Return the (x, y) coordinate for the center point of the cell that contains the specified text.  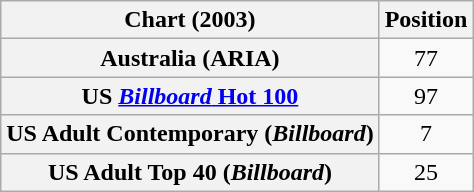
97 (426, 96)
US Billboard Hot 100 (190, 96)
25 (426, 172)
US Adult Top 40 (Billboard) (190, 172)
Chart (2003) (190, 20)
7 (426, 134)
77 (426, 58)
US Adult Contemporary (Billboard) (190, 134)
Position (426, 20)
Australia (ARIA) (190, 58)
